Return [X, Y] of the center of cell containing provided text 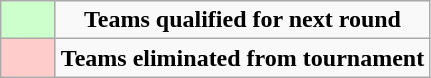
Teams qualified for next round [242, 20]
Teams eliminated from tournament [242, 58]
